Return (x, y) of the center of cell containing provided text 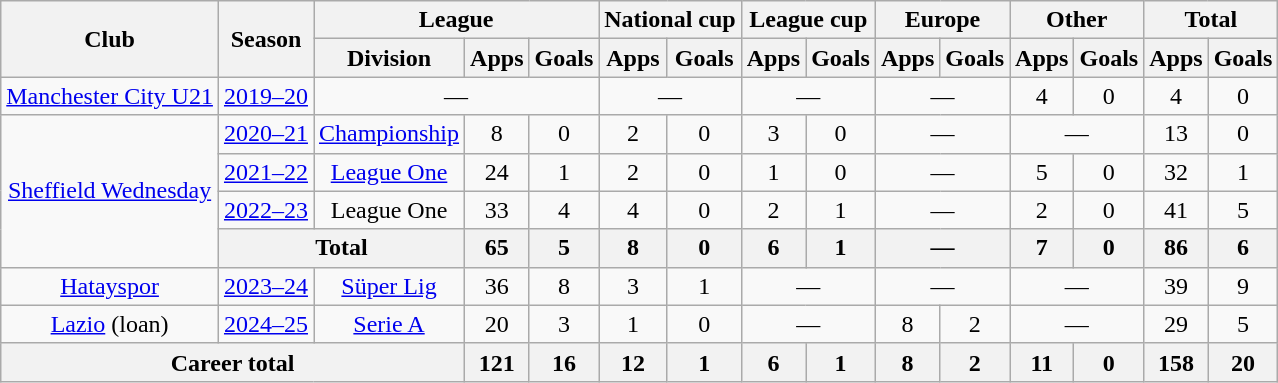
29 (1176, 324)
39 (1176, 286)
Manchester City U21 (110, 96)
2020–21 (266, 134)
Europe (942, 20)
National cup (670, 20)
158 (1176, 362)
Career total (233, 362)
12 (633, 362)
41 (1176, 210)
24 (497, 172)
9 (1243, 286)
86 (1176, 248)
11 (1042, 362)
16 (564, 362)
36 (497, 286)
Division (390, 58)
Other (1077, 20)
121 (497, 362)
Lazio (loan) (110, 324)
2022–23 (266, 210)
League cup (808, 20)
2021–22 (266, 172)
7 (1042, 248)
13 (1176, 134)
Season (266, 39)
32 (1176, 172)
Club (110, 39)
2023–24 (266, 286)
2019–20 (266, 96)
Serie A (390, 324)
Hatayspor (110, 286)
Süper Lig (390, 286)
65 (497, 248)
League (456, 20)
33 (497, 210)
Sheffield Wednesday (110, 191)
Championship (390, 134)
2024–25 (266, 324)
